From the cell containing the given text, extract its center point as (X, Y) coordinate. 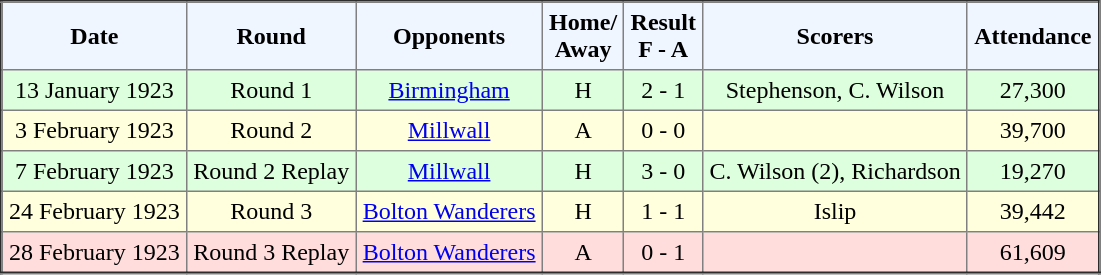
Attendance (1033, 36)
0 - 0 (664, 130)
ResultF - A (664, 36)
13 January 1923 (94, 90)
3 - 0 (664, 171)
Round 1 (271, 90)
2 - 1 (664, 90)
61,609 (1033, 252)
Stephenson, C. Wilson (836, 90)
39,442 (1033, 211)
Scorers (836, 36)
27,300 (1033, 90)
Round 3 (271, 211)
39,700 (1033, 130)
Round 2 (271, 130)
1 - 1 (664, 211)
C. Wilson (2), Richardson (836, 171)
24 February 1923 (94, 211)
19,270 (1033, 171)
Round 2 Replay (271, 171)
28 February 1923 (94, 252)
Birmingham (449, 90)
0 - 1 (664, 252)
Home/Away (582, 36)
Round 3 Replay (271, 252)
Round (271, 36)
3 February 1923 (94, 130)
Opponents (449, 36)
7 February 1923 (94, 171)
Date (94, 36)
Islip (836, 211)
